Return (X, Y) of the center of cell containing provided text 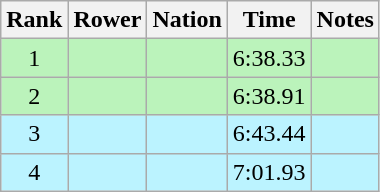
6:38.33 (269, 58)
Rower (108, 20)
7:01.93 (269, 172)
Time (269, 20)
6:38.91 (269, 96)
6:43.44 (269, 134)
2 (34, 96)
Rank (34, 20)
Notes (345, 20)
Nation (187, 20)
3 (34, 134)
1 (34, 58)
4 (34, 172)
